Identify which cell holds the provided text, then report its (X, Y) central coordinate. 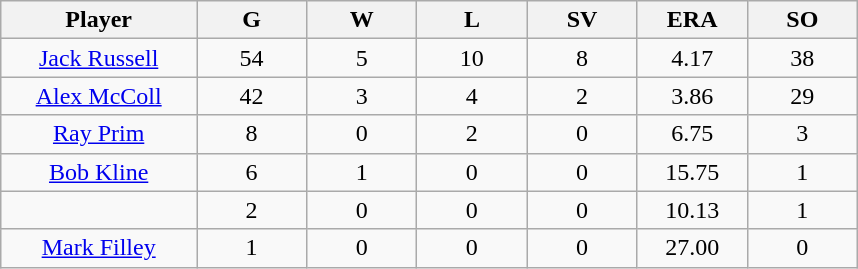
54 (252, 58)
ERA (692, 20)
5 (362, 58)
29 (802, 96)
10.13 (692, 210)
W (362, 20)
Player (99, 20)
27.00 (692, 248)
Ray Prim (99, 134)
4.17 (692, 58)
SV (582, 20)
10 (472, 58)
Jack Russell (99, 58)
38 (802, 58)
6 (252, 172)
SO (802, 20)
L (472, 20)
15.75 (692, 172)
Bob Kline (99, 172)
42 (252, 96)
Mark Filley (99, 248)
4 (472, 96)
G (252, 20)
Alex McColl (99, 96)
6.75 (692, 134)
3.86 (692, 96)
